Provide the [X, Y] coordinate of the cell's center where the given text is located.  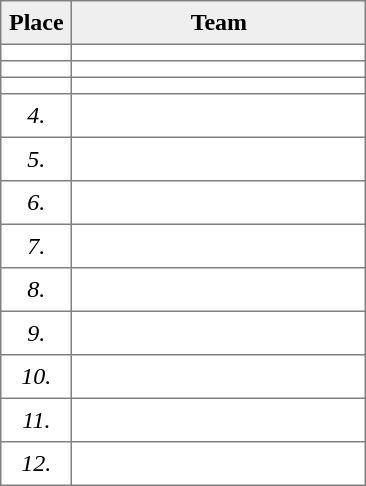
7. [36, 246]
8. [36, 290]
Team [219, 23]
10. [36, 377]
6. [36, 203]
4. [36, 116]
9. [36, 333]
12. [36, 464]
Place [36, 23]
5. [36, 159]
11. [36, 420]
